Capture the cell that displays the provided text and extract its [x, y] central coordinate. 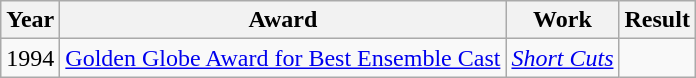
Work [562, 20]
Award [283, 20]
Result [657, 20]
Golden Globe Award for Best Ensemble Cast [283, 58]
Year [30, 20]
Short Cuts [562, 58]
1994 [30, 58]
